For the text-containing cell, return its midpoint in (X, Y) coordinate format. 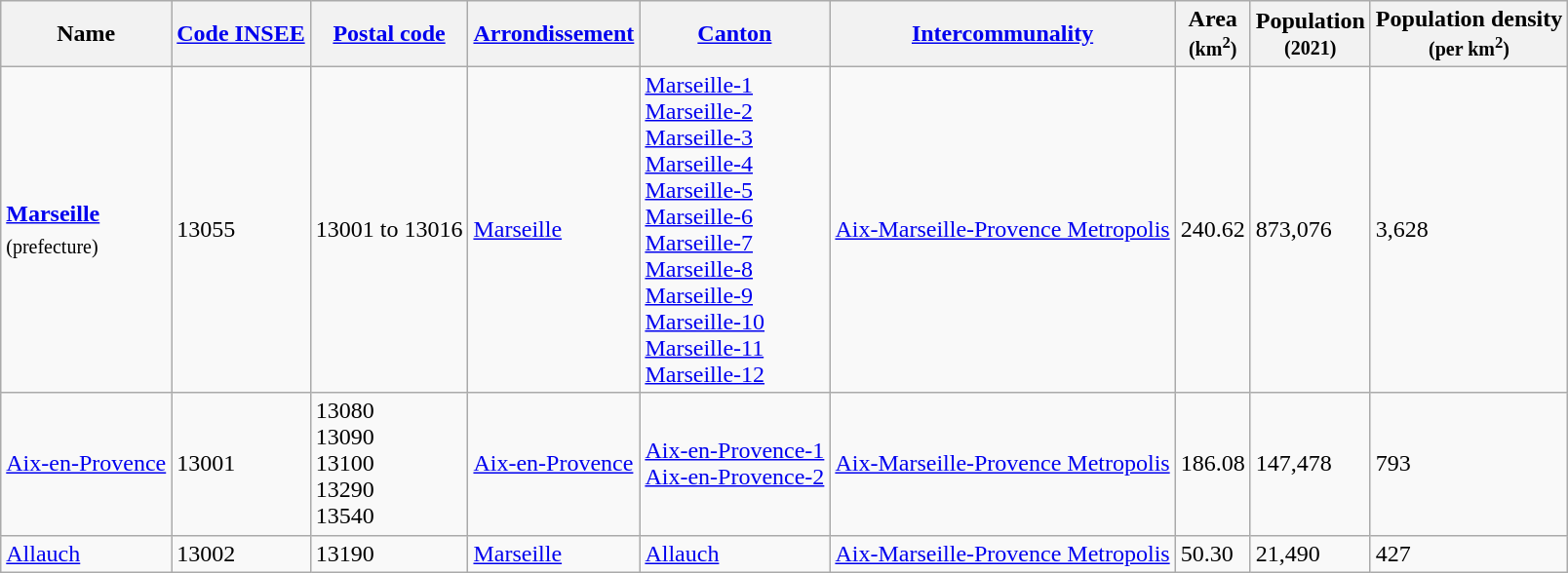
873,076 (1311, 230)
13190 (389, 554)
13055 (241, 230)
1308013090131001329013540 (389, 464)
Aix-en-Provence-1Aix-en-Provence-2 (735, 464)
Postal code (389, 33)
186.08 (1213, 464)
Population(2021) (1311, 33)
427 (1469, 554)
3,628 (1469, 230)
Code INSEE (241, 33)
Name (86, 33)
Intercommunality (1002, 33)
50.30 (1213, 554)
Canton (735, 33)
240.62 (1213, 230)
Area(km2) (1213, 33)
147,478 (1311, 464)
13001 to 13016 (389, 230)
13002 (241, 554)
793 (1469, 464)
Marseille-1Marseille-2Marseille-3Marseille-4Marseille-5Marseille-6Marseille-7Marseille-8Marseille-9Marseille-10Marseille-11Marseille-12 (735, 230)
Population density(per km2) (1469, 33)
Marseille(prefecture) (86, 230)
13001 (241, 464)
21,490 (1311, 554)
Arrondissement (554, 33)
